Locate the cell with the specified text and output its (X, Y) center coordinate. 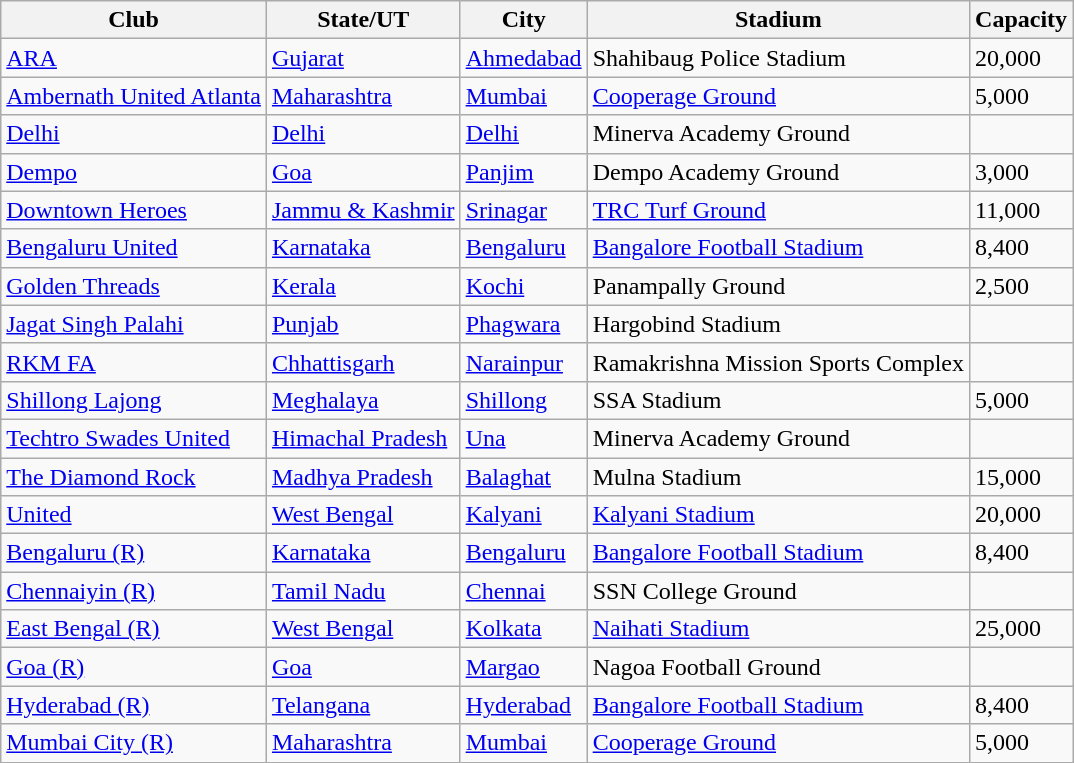
Bengaluru (R) (134, 553)
Naihati Stadium (778, 629)
Hyderabad (524, 705)
SSN College Ground (778, 591)
Hargobind Stadium (778, 324)
Chennaiyin (R) (134, 591)
Narainpur (524, 362)
Chennai (524, 591)
TRC Turf Ground (778, 210)
The Diamond Rock (134, 477)
City (524, 20)
Club (134, 20)
Gujarat (363, 58)
Ramakrishna Mission Sports Complex (778, 362)
Bengaluru United (134, 248)
Mumbai City (R) (134, 743)
RKM FA (134, 362)
3,000 (1022, 172)
SSA Stadium (778, 400)
Mulna Stadium (778, 477)
Shillong (524, 400)
Nagoa Football Ground (778, 667)
Chhattisgarh (363, 362)
Jagat Singh Palahi (134, 324)
Telangana (363, 705)
Dempo Academy Ground (778, 172)
Dempo (134, 172)
Margao (524, 667)
Kolkata (524, 629)
15,000 (1022, 477)
Tamil Nadu (363, 591)
Kalyani Stadium (778, 515)
Madhya Pradesh (363, 477)
Panampally Ground (778, 286)
11,000 (1022, 210)
Meghalaya (363, 400)
Shahibaug Police Stadium (778, 58)
Hyderabad (R) (134, 705)
25,000 (1022, 629)
Kerala (363, 286)
Himachal Pradesh (363, 438)
Srinagar (524, 210)
Phagwara (524, 324)
Ambernath United Atlanta (134, 96)
Downtown Heroes (134, 210)
Kochi (524, 286)
Punjab (363, 324)
Capacity (1022, 20)
Panjim (524, 172)
Shillong Lajong (134, 400)
East Bengal (R) (134, 629)
ARA (134, 58)
Golden Threads (134, 286)
Techtro Swades United (134, 438)
Jammu & Kashmir (363, 210)
Una (524, 438)
United (134, 515)
Ahmedabad (524, 58)
State/UT (363, 20)
Kalyani (524, 515)
2,500 (1022, 286)
Goa (R) (134, 667)
Stadium (778, 20)
Balaghat (524, 477)
